Return [X, Y] of the center of cell containing provided text 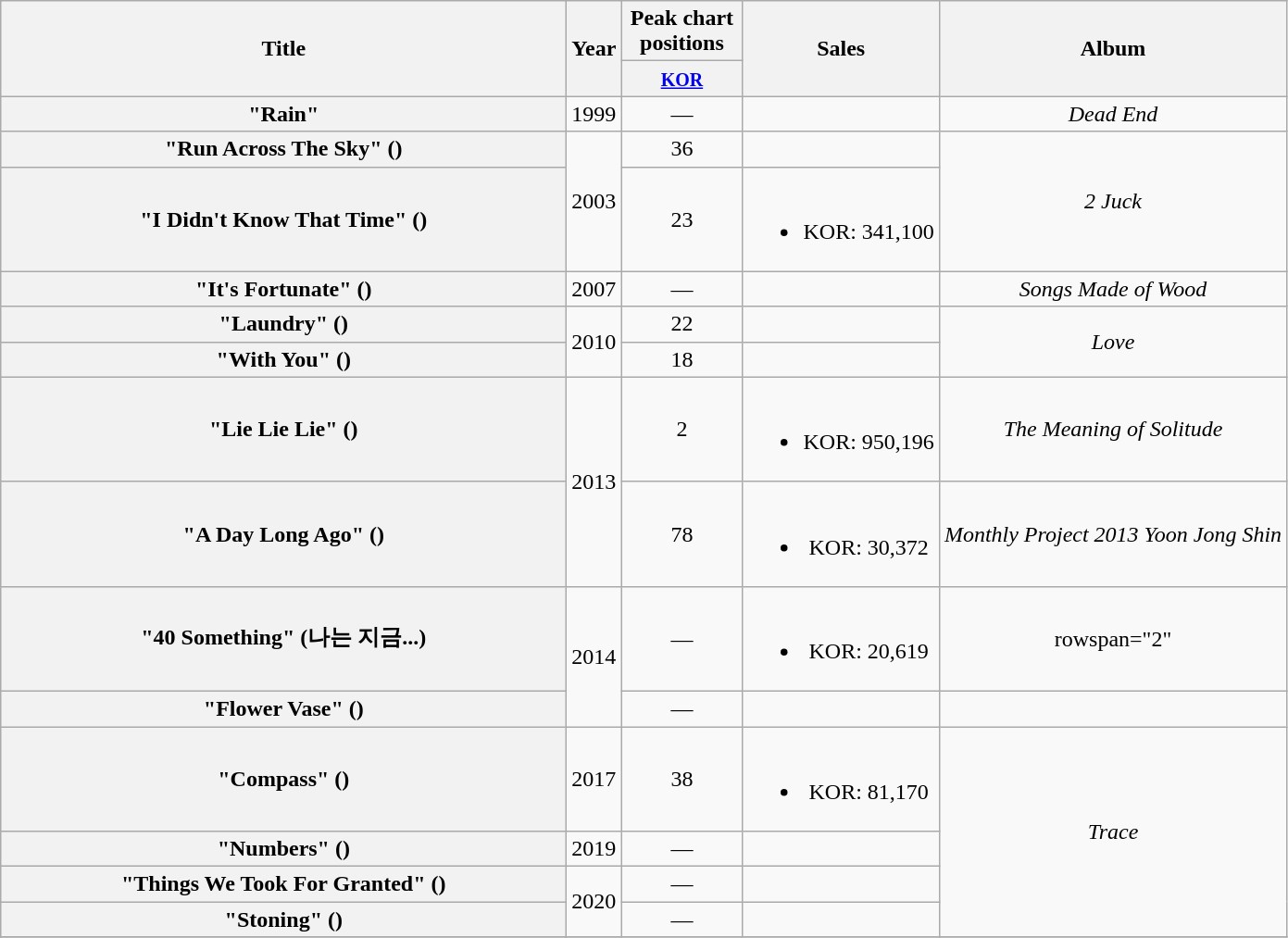
KOR: 30,372 [841, 533]
Peak chart positions [682, 31]
"Numbers" () [283, 849]
"Compass" () [283, 778]
Sales [841, 48]
KOR: 81,170 [841, 778]
Title [283, 48]
"Laundry" () [283, 324]
2020 [594, 902]
"With You" () [283, 359]
"Run Across The Sky" () [283, 149]
"Flower Vase" () [283, 708]
KOR: 20,619 [841, 639]
The Meaning of Solitude [1113, 430]
78 [682, 533]
22 [682, 324]
2017 [594, 778]
"Things We Took For Granted" () [283, 884]
Dead End [1113, 114]
2010 [594, 342]
"40 Something" (나는 지금...) [283, 639]
2 Juck [1113, 202]
2003 [594, 202]
KOR: 341,100 [841, 219]
2007 [594, 289]
KOR: 950,196 [841, 430]
36 [682, 149]
2013 [594, 482]
"I Didn't Know That Time" () [283, 219]
2014 [594, 656]
"Lie Lie Lie" () [283, 430]
2019 [594, 849]
"Rain" [283, 114]
Monthly Project 2013 Yoon Jong Shin [1113, 533]
2 [682, 430]
"Stoning" () [283, 919]
Trace [1113, 832]
Songs Made of Wood [1113, 289]
18 [682, 359]
Album [1113, 48]
rowspan="2" [1113, 639]
Year [594, 48]
38 [682, 778]
"A Day Long Ago" () [283, 533]
Love [1113, 342]
1999 [594, 114]
"It's Fortunate" () [283, 289]
23 [682, 219]
KOR [682, 79]
